Scan for the cell matching the given text and deliver its (X, Y) coordinate at center. 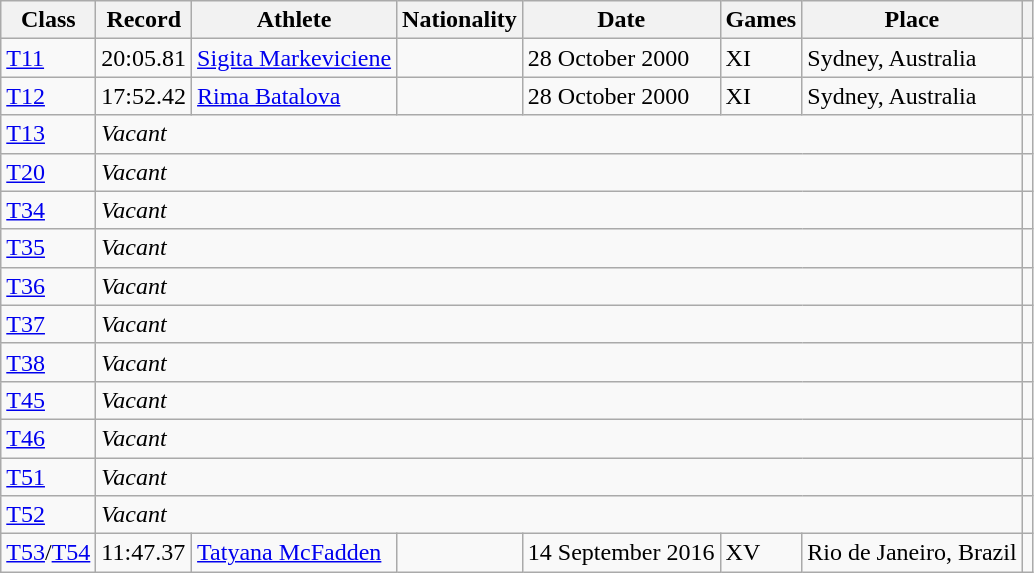
Place (912, 20)
T12 (48, 96)
T11 (48, 58)
T34 (48, 210)
Nationality (460, 20)
T13 (48, 134)
Athlete (294, 20)
20:05.81 (144, 58)
T35 (48, 248)
T45 (48, 400)
Class (48, 20)
Rio de Janeiro, Brazil (912, 553)
T52 (48, 515)
Tatyana McFadden (294, 553)
11:47.37 (144, 553)
17:52.42 (144, 96)
Rima Batalova (294, 96)
T38 (48, 362)
T20 (48, 172)
T46 (48, 438)
Record (144, 20)
T36 (48, 286)
Games (761, 20)
Sigita Markeviciene (294, 58)
Date (621, 20)
14 September 2016 (621, 553)
T51 (48, 477)
T53/T54 (48, 553)
T37 (48, 324)
XV (761, 553)
